Extract the [X, Y] coordinate from the center of the cell holding the provided text.  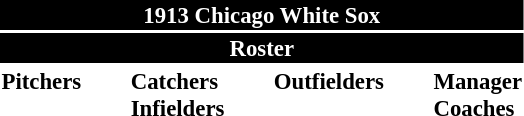
1913 Chicago White Sox [262, 15]
Roster [262, 48]
